Identify which cell holds the provided text, then report its (x, y) central coordinate. 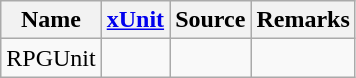
Name (51, 20)
xUnit (135, 20)
RPGUnit (51, 58)
Remarks (303, 20)
Source (210, 20)
